Pinpoint the cell where the given text exists, returning its (x, y) midpoint coordinate. 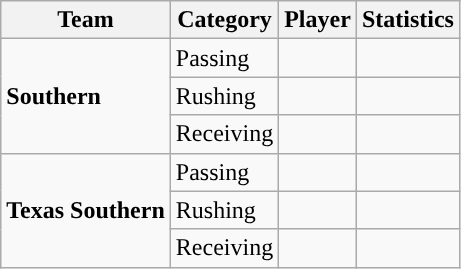
Southern (86, 96)
Player (318, 20)
Team (86, 20)
Statistics (408, 20)
Texas Southern (86, 210)
Category (224, 20)
